Output the (x, y) coordinate of the center of the cell containing the given text.  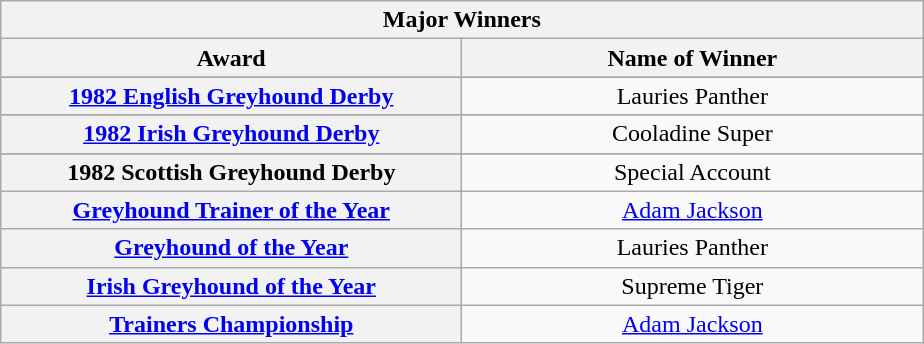
Trainers Championship (232, 324)
Greyhound of the Year (232, 248)
Cooladine Super (692, 134)
1982 Scottish Greyhound Derby (232, 172)
Special Account (692, 172)
Supreme Tiger (692, 286)
Greyhound Trainer of the Year (232, 210)
Major Winners (462, 20)
Name of Winner (692, 58)
1982 Irish Greyhound Derby (232, 134)
1982 English Greyhound Derby (232, 96)
Irish Greyhound of the Year (232, 286)
Award (232, 58)
